Capture the cell that displays the provided text and extract its [X, Y] central coordinate. 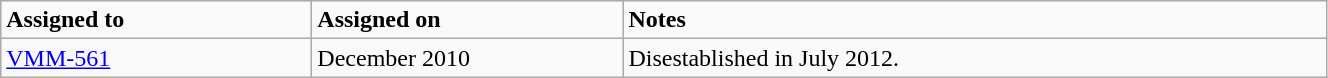
Assigned on [468, 20]
VMM-561 [156, 58]
Disestablished in July 2012. [975, 58]
Notes [975, 20]
Assigned to [156, 20]
December 2010 [468, 58]
